For the text-containing cell, return its midpoint in (X, Y) coordinate format. 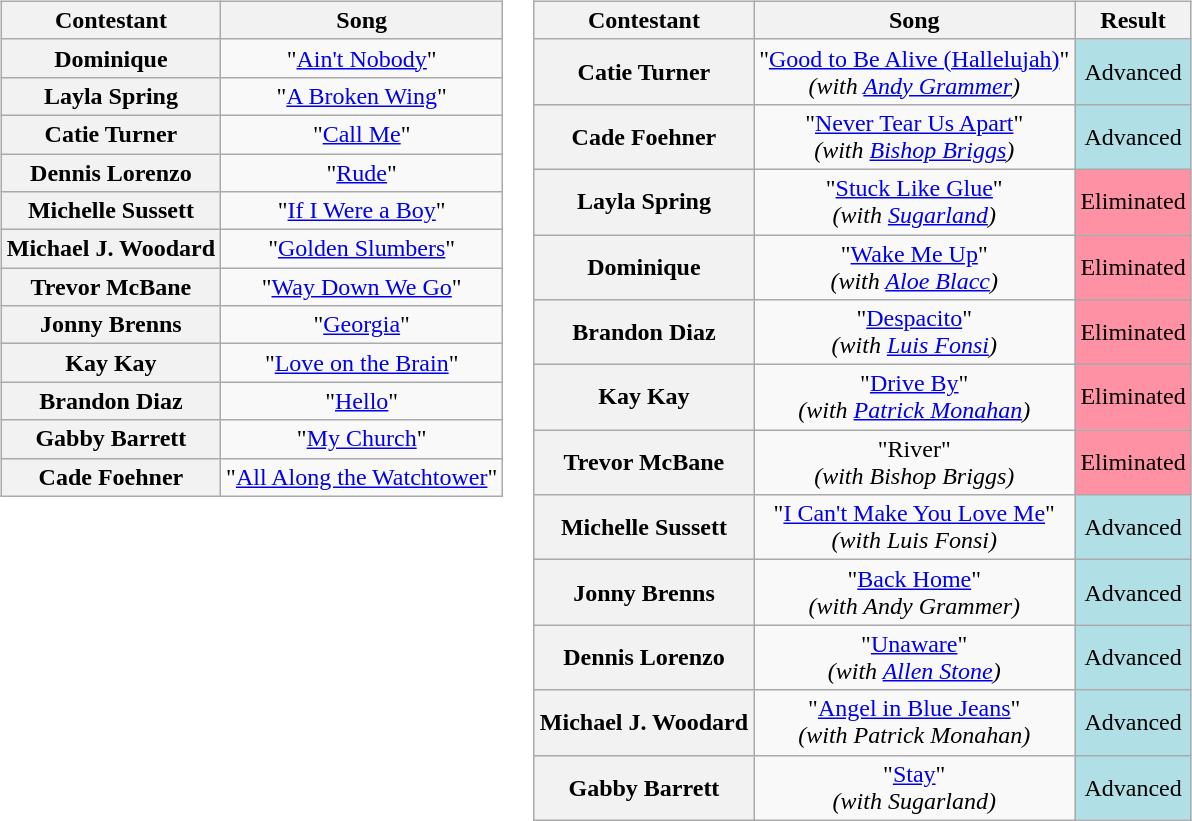
"Rude" (362, 173)
"Ain't Nobody" (362, 58)
"Way Down We Go" (362, 287)
"Unaware"(with Allen Stone) (914, 658)
"Love on the Brain" (362, 363)
"All Along the Watchtower" (362, 477)
Result (1133, 20)
"Golden Slumbers" (362, 249)
"I Can't Make You Love Me"(with Luis Fonsi) (914, 528)
"Despacito"(with Luis Fonsi) (914, 332)
"Good to Be Alive (Hallelujah)"(with Andy Grammer) (914, 72)
"Georgia" (362, 325)
"Never Tear Us Apart"(with Bishop Briggs) (914, 136)
"Stay"(with Sugarland) (914, 788)
"Hello" (362, 401)
"A Broken Wing" (362, 96)
"My Church" (362, 439)
"Stuck Like Glue"(with Sugarland) (914, 202)
"If I Were a Boy" (362, 211)
"Back Home"(with Andy Grammer) (914, 592)
"Angel in Blue Jeans"(with Patrick Monahan) (914, 722)
"Drive By"(with Patrick Monahan) (914, 398)
"Wake Me Up"(with Aloe Blacc) (914, 266)
"River"(with Bishop Briggs) (914, 462)
"Call Me" (362, 134)
